Output the [x, y] coordinate of the center of the cell containing the given text.  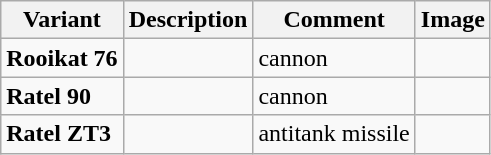
Comment [334, 20]
Description [188, 20]
antitank missile [334, 134]
Ratel 90 [62, 96]
Variant [62, 20]
Image [452, 20]
Rooikat 76 [62, 58]
Ratel ZT3 [62, 134]
